Locate the cell with the specified text and output its [X, Y] center coordinate. 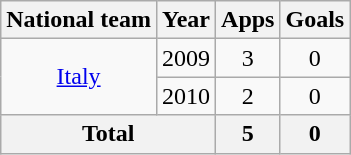
5 [248, 134]
2 [248, 96]
3 [248, 58]
Year [186, 20]
Italy [79, 77]
Apps [248, 20]
2010 [186, 96]
Total [108, 134]
2009 [186, 58]
National team [79, 20]
Goals [315, 20]
